For the text-containing cell, return its midpoint in (x, y) coordinate format. 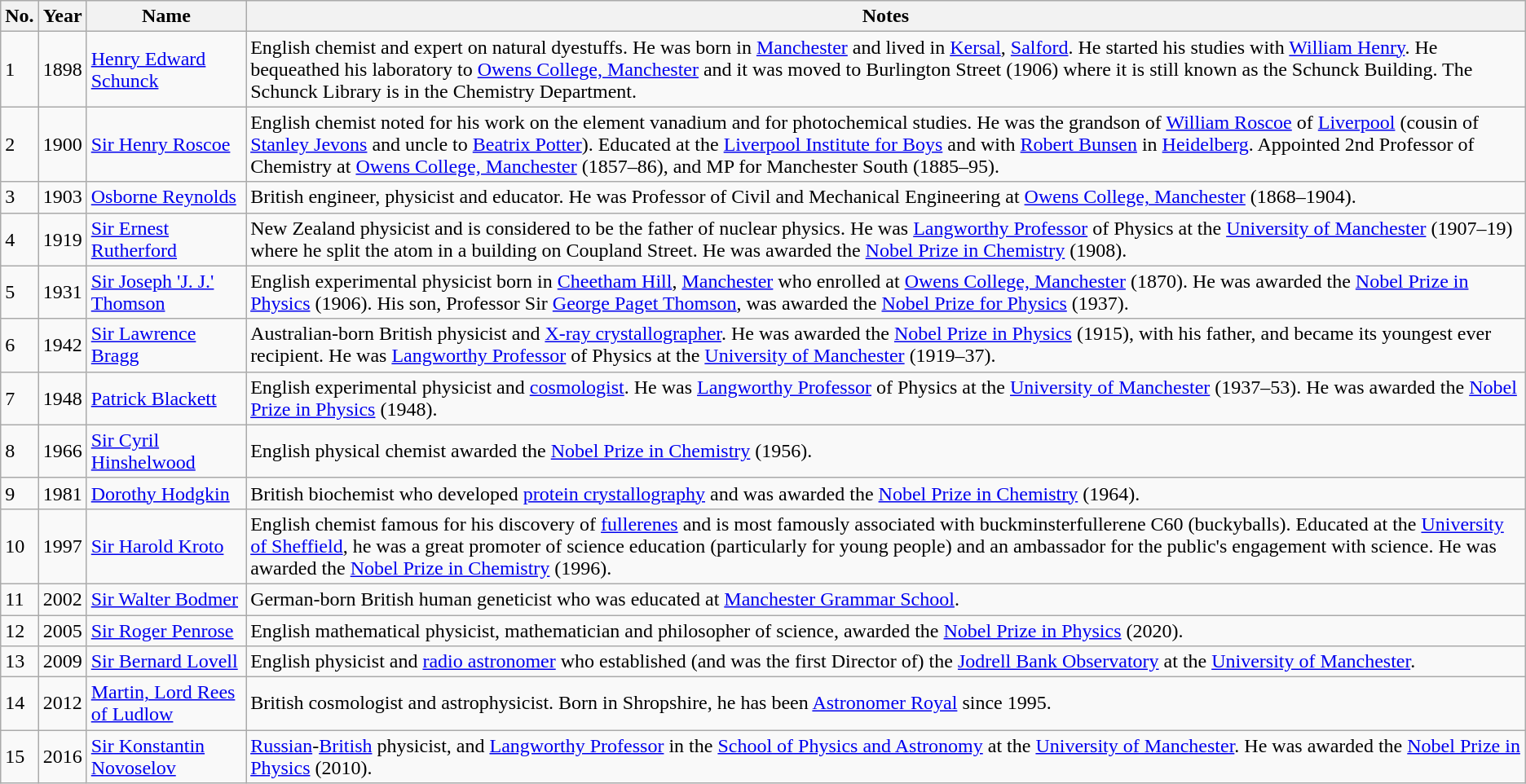
Notes (886, 16)
2012 (62, 704)
1903 (62, 197)
No. (20, 16)
1942 (62, 346)
1898 (62, 69)
Sir Bernard Lovell (166, 662)
1981 (62, 493)
13 (20, 662)
British biochemist who developed protein crystallography and was awarded the Nobel Prize in Chemistry (1964). (886, 493)
British cosmologist and astrophysicist. Born in Shropshire, he has been Astronomer Royal since 1995. (886, 704)
English physical chemist awarded the Nobel Prize in Chemistry (1956). (886, 451)
Martin, Lord Rees of Ludlow (166, 704)
12 (20, 630)
English mathematical physicist, mathematician and philosopher of science, awarded the Nobel Prize in Physics (2020). (886, 630)
Dorothy Hodgkin (166, 493)
Sir Walter Bodmer (166, 599)
English physicist and radio astronomer who established (and was the first Director of) the Jodrell Bank Observatory at the University of Manchester. (886, 662)
German-born British human geneticist who was educated at Manchester Grammar School. (886, 599)
8 (20, 451)
Name (166, 16)
Sir Lawrence Bragg (166, 346)
Patrick Blackett (166, 398)
4 (20, 240)
5 (20, 292)
Henry Edward Schunck (166, 69)
British engineer, physicist and educator. He was Professor of Civil and Mechanical Engineering at Owens College, Manchester (1868–1904). (886, 197)
9 (20, 493)
2005 (62, 630)
1997 (62, 546)
1919 (62, 240)
11 (20, 599)
Sir Ernest Rutherford (166, 240)
Sir Henry Roscoe (166, 144)
2002 (62, 599)
1948 (62, 398)
Sir Joseph 'J. J.' Thomson (166, 292)
Sir Konstantin Novoselov (166, 756)
Osborne Reynolds (166, 197)
15 (20, 756)
7 (20, 398)
2016 (62, 756)
1900 (62, 144)
1 (20, 69)
Year (62, 16)
Sir Harold Kroto (166, 546)
14 (20, 704)
2009 (62, 662)
1966 (62, 451)
2 (20, 144)
1931 (62, 292)
Sir Roger Penrose (166, 630)
3 (20, 197)
10 (20, 546)
Sir Cyril Hinshelwood (166, 451)
6 (20, 346)
